Determine the (x, y) coordinate at the center of the cell enclosing the given text.  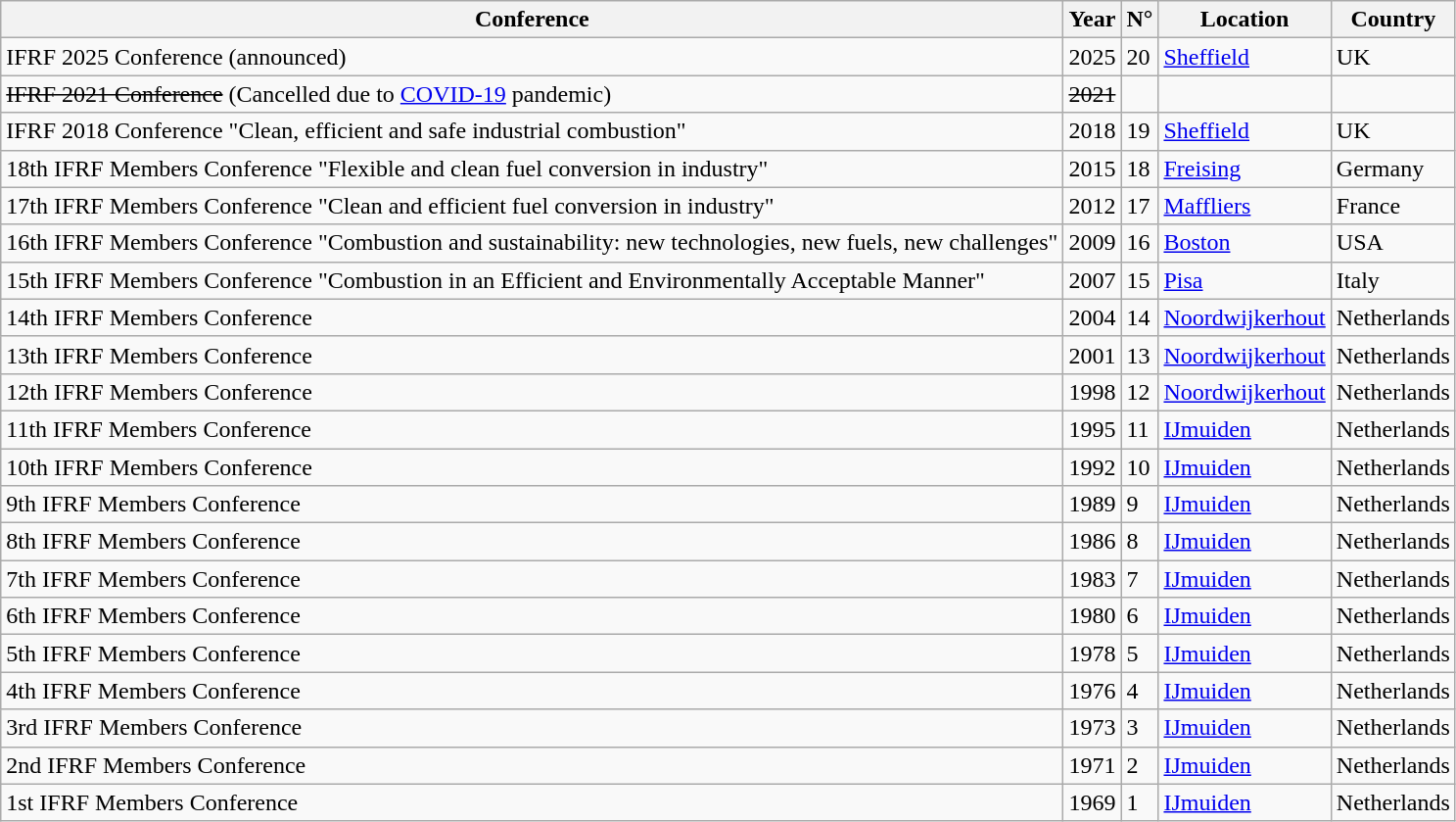
20 (1140, 57)
16 (1140, 243)
1998 (1093, 392)
France (1392, 206)
2012 (1093, 206)
9 (1140, 505)
12 (1140, 392)
16th IFRF Members Conference "Combustion and sustainability: new technologies, new fuels, new challenges" (533, 243)
1992 (1093, 467)
Italy (1392, 280)
Year (1093, 20)
2018 (1093, 131)
1971 (1093, 765)
9th IFRF Members Conference (533, 505)
6th IFRF Members Conference (533, 616)
Conference (533, 20)
IFRF 2021 Conference (Cancelled due to COVID-19 pandemic) (533, 94)
2 (1140, 765)
12th IFRF Members Conference (533, 392)
13th IFRF Members Conference (533, 355)
1978 (1093, 653)
7 (1140, 579)
11 (1140, 429)
8th IFRF Members Conference (533, 542)
IFRF 2018 Conference "Clean, efficient and safe industrial combustion" (533, 131)
Maffliers (1245, 206)
15th IFRF Members Conference "Combustion in an Efficient and Environmentally Acceptable Manner" (533, 280)
4th IFRF Members Conference (533, 691)
6 (1140, 616)
18th IFRF Members Conference "Flexible and clean fuel conversion in industry" (533, 169)
8 (1140, 542)
19 (1140, 131)
Pisa (1245, 280)
IFRF 2025 Conference (announced) (533, 57)
2009 (1093, 243)
11th IFRF Members Conference (533, 429)
10 (1140, 467)
2004 (1093, 317)
1969 (1093, 802)
13 (1140, 355)
15 (1140, 280)
17 (1140, 206)
2001 (1093, 355)
3rd IFRF Members Conference (533, 728)
10th IFRF Members Conference (533, 467)
5th IFRF Members Conference (533, 653)
N° (1140, 20)
Freising (1245, 169)
2025 (1093, 57)
3 (1140, 728)
Location (1245, 20)
1980 (1093, 616)
USA (1392, 243)
1983 (1093, 579)
Germany (1392, 169)
Country (1392, 20)
1989 (1093, 505)
2007 (1093, 280)
1 (1140, 802)
1995 (1093, 429)
7th IFRF Members Conference (533, 579)
1986 (1093, 542)
14 (1140, 317)
18 (1140, 169)
14th IFRF Members Conference (533, 317)
2015 (1093, 169)
4 (1140, 691)
Boston (1245, 243)
5 (1140, 653)
1973 (1093, 728)
2nd IFRF Members Conference (533, 765)
17th IFRF Members Conference "Clean and efficient fuel conversion in industry" (533, 206)
2021 (1093, 94)
1976 (1093, 691)
1st IFRF Members Conference (533, 802)
